Extract the (x, y) coordinate from the center of the cell holding the provided text.  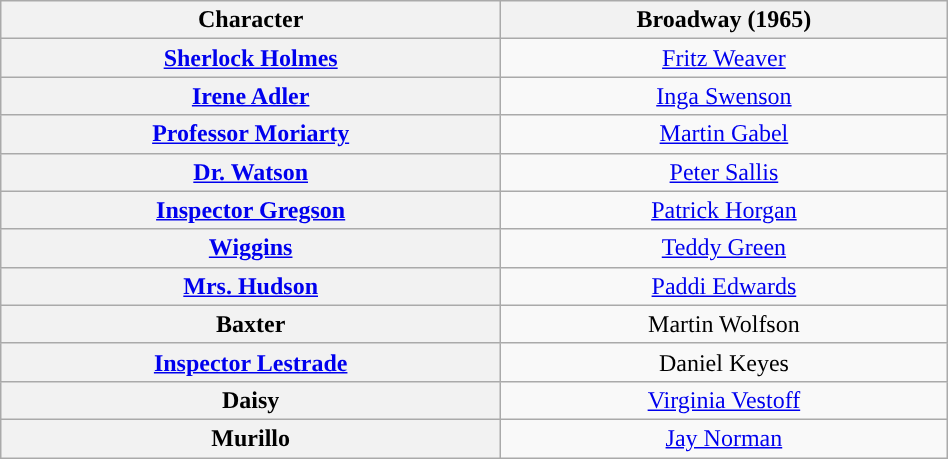
Martin Wolfson (724, 324)
Virginia Vestoff (724, 400)
Murillo (251, 438)
Irene Adler (251, 96)
Broadway (1965) (724, 20)
Wiggins (251, 248)
Dr. Watson (251, 172)
Martin Gabel (724, 134)
Fritz Weaver (724, 58)
Paddi Edwards (724, 286)
Baxter (251, 324)
Sherlock Holmes (251, 58)
Patrick Horgan (724, 210)
Daniel Keyes (724, 362)
Mrs. Hudson (251, 286)
Jay Norman (724, 438)
Inga Swenson (724, 96)
Peter Sallis (724, 172)
Inspector Gregson (251, 210)
Professor Moriarty (251, 134)
Teddy Green (724, 248)
Inspector Lestrade (251, 362)
Daisy (251, 400)
Character (251, 20)
